Output the [x, y] coordinate of the center of the cell containing the given text.  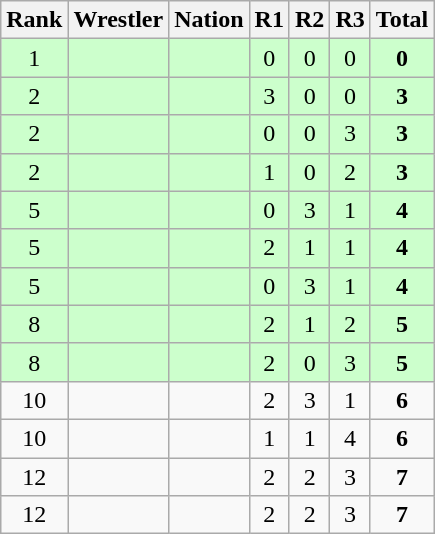
Wrestler [118, 20]
Rank [34, 20]
Nation [209, 20]
R3 [350, 20]
R2 [309, 20]
R1 [269, 20]
Total [402, 20]
